Detect which cell encompasses the target text, then output its [x, y] center coordinate. 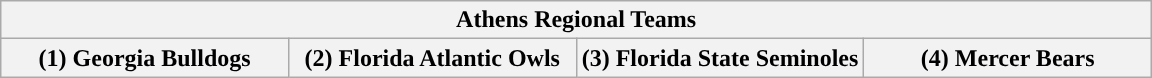
Athens Regional Teams [576, 20]
(2) Florida Atlantic Owls [432, 58]
(1) Georgia Bulldogs [145, 58]
(4) Mercer Bears [1008, 58]
(3) Florida State Seminoles [720, 58]
